From the cell containing the given text, extract its center point as [x, y] coordinate. 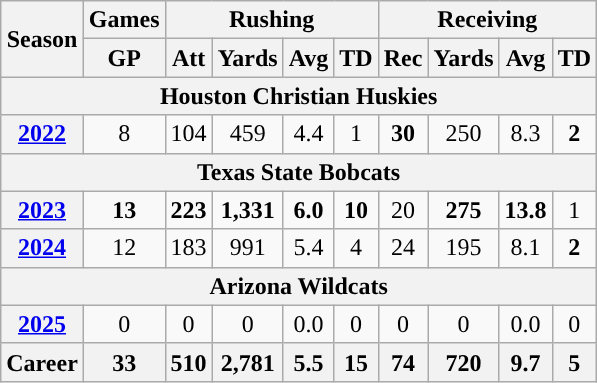
5.5 [308, 362]
15 [356, 362]
6.0 [308, 210]
24 [403, 248]
720 [464, 362]
33 [124, 362]
Season [42, 39]
GP [124, 58]
8.1 [526, 248]
74 [403, 362]
12 [124, 248]
8.3 [526, 134]
991 [248, 248]
Receiving [487, 20]
13.8 [526, 210]
104 [188, 134]
10 [356, 210]
4 [356, 248]
195 [464, 248]
223 [188, 210]
Texas State Bobcats [299, 172]
2025 [42, 324]
Att [188, 58]
250 [464, 134]
8 [124, 134]
275 [464, 210]
Games [124, 20]
459 [248, 134]
Rec [403, 58]
13 [124, 210]
4.4 [308, 134]
30 [403, 134]
510 [188, 362]
2024 [42, 248]
Rushing [272, 20]
5 [574, 362]
2022 [42, 134]
9.7 [526, 362]
1,331 [248, 210]
Arizona Wildcats [299, 286]
2,781 [248, 362]
5.4 [308, 248]
183 [188, 248]
2023 [42, 210]
Career [42, 362]
20 [403, 210]
Houston Christian Huskies [299, 96]
